Locate the cell with the specified text and output its (X, Y) center coordinate. 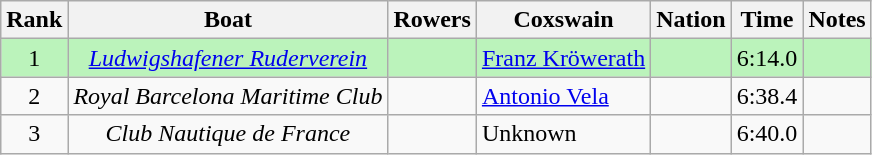
Rowers (432, 20)
Club Nautique de France (228, 134)
Notes (837, 20)
Nation (691, 20)
6:38.4 (767, 96)
6:14.0 (767, 58)
Ludwigshafener Ruderverein (228, 58)
Boat (228, 20)
Time (767, 20)
6:40.0 (767, 134)
3 (34, 134)
1 (34, 58)
Coxswain (563, 20)
Royal Barcelona Maritime Club (228, 96)
Rank (34, 20)
Unknown (563, 134)
Antonio Vela (563, 96)
2 (34, 96)
Franz Kröwerath (563, 58)
